Locate the cell with the specified text and output its (x, y) center coordinate. 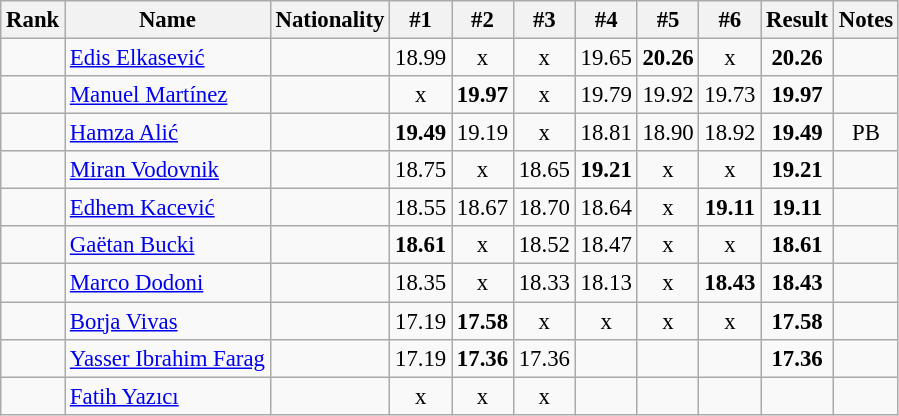
18.90 (668, 133)
18.13 (606, 283)
Notes (866, 20)
Yasser Ibrahim Farag (168, 358)
18.81 (606, 133)
#4 (606, 20)
18.35 (421, 283)
19.65 (606, 58)
19.73 (730, 95)
Edis Elkasević (168, 58)
#5 (668, 20)
18.99 (421, 58)
18.33 (544, 283)
18.67 (483, 208)
18.52 (544, 245)
Hamza Alić (168, 133)
PB (866, 133)
18.47 (606, 245)
18.55 (421, 208)
Fatih Yazıcı (168, 396)
Manuel Martínez (168, 95)
Result (798, 20)
#3 (544, 20)
18.75 (421, 170)
18.64 (606, 208)
19.19 (483, 133)
18.65 (544, 170)
#1 (421, 20)
Edhem Kacević (168, 208)
Gaëtan Bucki (168, 245)
Marco Dodoni (168, 283)
Nationality (330, 20)
18.92 (730, 133)
19.79 (606, 95)
#2 (483, 20)
Borja Vivas (168, 321)
Rank (33, 20)
19.92 (668, 95)
#6 (730, 20)
18.70 (544, 208)
Miran Vodovnik (168, 170)
Name (168, 20)
